For the text-containing cell, return its midpoint in (x, y) coordinate format. 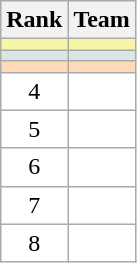
8 (34, 243)
7 (34, 205)
5 (34, 129)
Rank (34, 20)
4 (34, 91)
Team (102, 20)
6 (34, 167)
